Identify which cell holds the provided text, then report its (x, y) central coordinate. 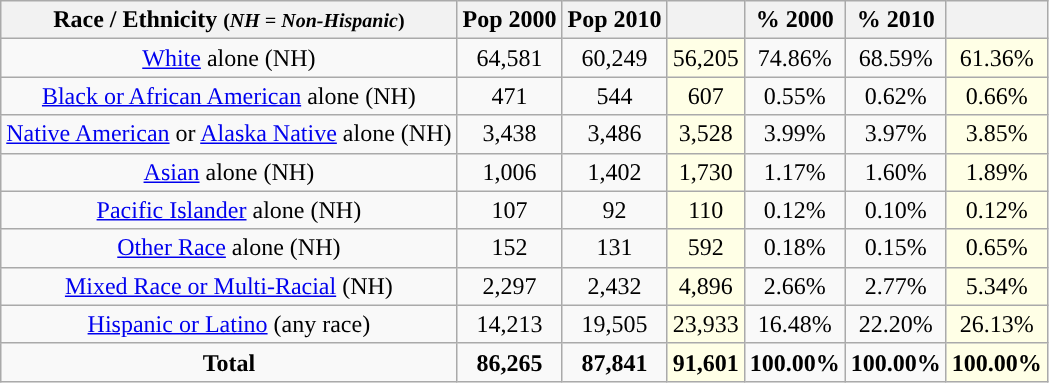
0.55% (794, 96)
0.10% (896, 210)
Total (229, 362)
110 (706, 210)
61.36% (996, 58)
1.89% (996, 172)
3.99% (794, 134)
Mixed Race or Multi-Racial (NH) (229, 286)
471 (510, 96)
87,841 (614, 362)
Pacific Islander alone (NH) (229, 210)
1,402 (614, 172)
3,528 (706, 134)
26.13% (996, 324)
Hispanic or Latino (any race) (229, 324)
86,265 (510, 362)
Native American or Alaska Native alone (NH) (229, 134)
% 2010 (896, 20)
3,438 (510, 134)
107 (510, 210)
0.62% (896, 96)
0.18% (794, 248)
0.66% (996, 96)
3.85% (996, 134)
607 (706, 96)
0.65% (996, 248)
1.17% (794, 172)
592 (706, 248)
0.15% (896, 248)
14,213 (510, 324)
Pop 2000 (510, 20)
22.20% (896, 324)
91,601 (706, 362)
2.77% (896, 286)
Asian alone (NH) (229, 172)
2,297 (510, 286)
56,205 (706, 58)
5.34% (996, 286)
Pop 2010 (614, 20)
White alone (NH) (229, 58)
92 (614, 210)
4,896 (706, 286)
131 (614, 248)
1.60% (896, 172)
544 (614, 96)
74.86% (794, 58)
1,006 (510, 172)
19,505 (614, 324)
60,249 (614, 58)
Other Race alone (NH) (229, 248)
68.59% (896, 58)
2,432 (614, 286)
16.48% (794, 324)
% 2000 (794, 20)
Race / Ethnicity (NH = Non-Hispanic) (229, 20)
2.66% (794, 286)
3.97% (896, 134)
3,486 (614, 134)
64,581 (510, 58)
152 (510, 248)
Black or African American alone (NH) (229, 96)
1,730 (706, 172)
23,933 (706, 324)
